Return the (x, y) coordinate for the center point of the cell that contains the specified text.  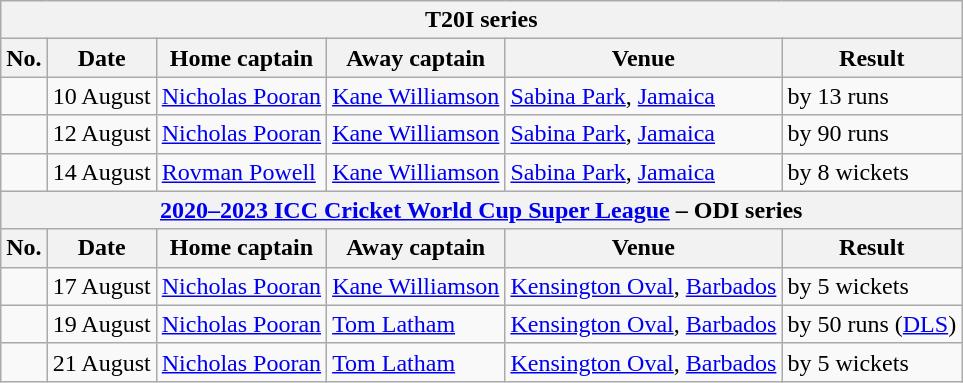
17 August (102, 286)
T20I series (482, 20)
10 August (102, 96)
19 August (102, 324)
by 8 wickets (872, 172)
2020–2023 ICC Cricket World Cup Super League – ODI series (482, 210)
Rovman Powell (241, 172)
by 90 runs (872, 134)
12 August (102, 134)
14 August (102, 172)
by 13 runs (872, 96)
by 50 runs (DLS) (872, 324)
21 August (102, 362)
